Provide the (x, y) coordinate of the cell's center where the given text is located.  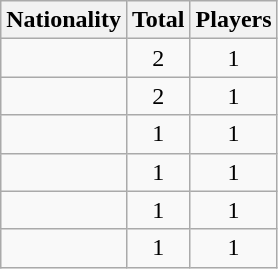
Total (158, 20)
Players (234, 20)
Nationality (64, 20)
